Identify which cell holds the provided text, then report its (x, y) central coordinate. 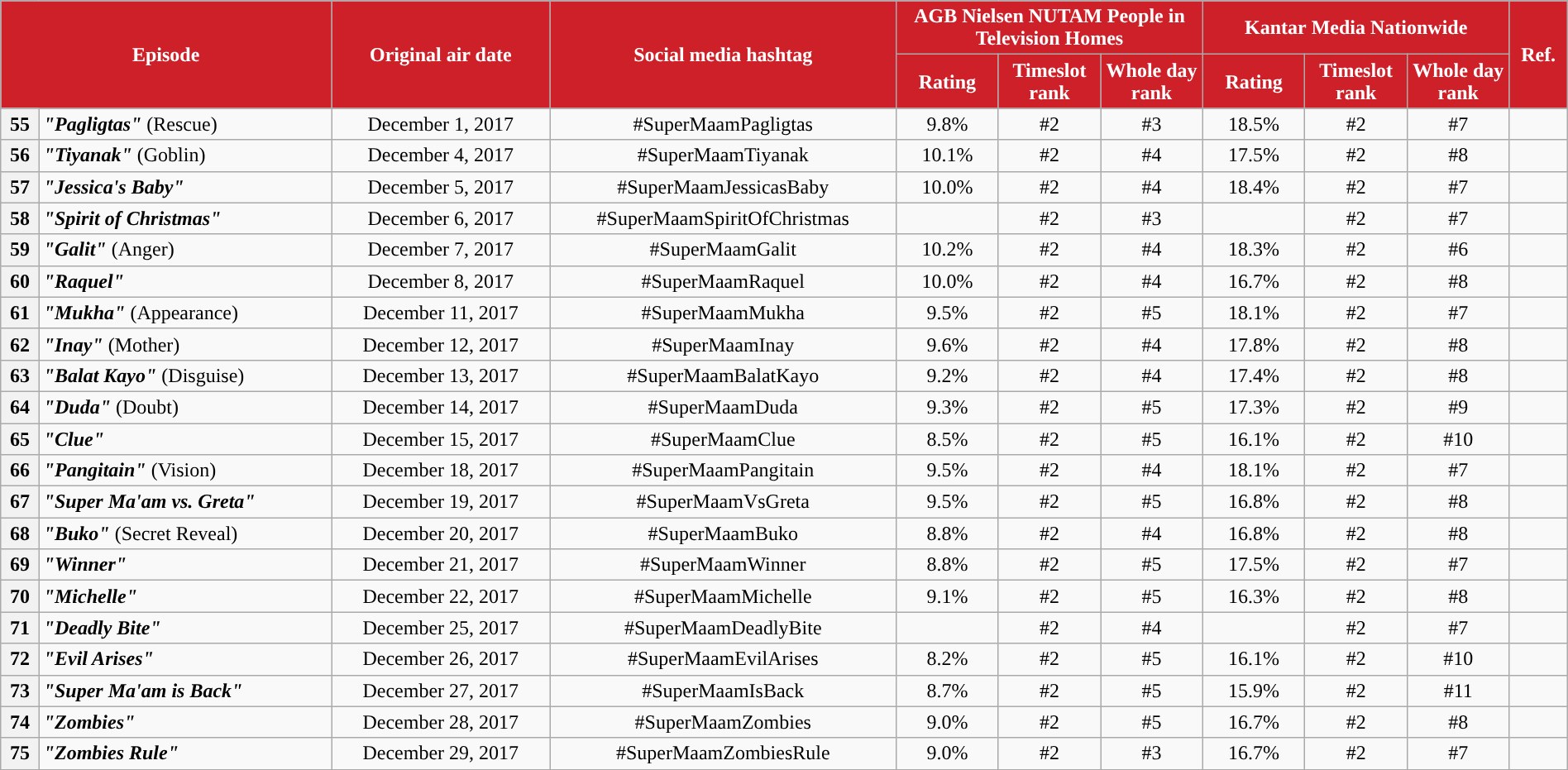
December 25, 2017 (441, 628)
December 11, 2017 (441, 313)
#SuperMaamEvilArises (723, 659)
December 7, 2017 (441, 250)
"Balat Kayo" (Disguise) (185, 375)
15.9% (1254, 691)
#SuperMaamDeadlyBite (723, 628)
"Deadly Bite" (185, 628)
10.1% (948, 155)
65 (20, 439)
#SuperMaamBuko (723, 533)
74 (20, 722)
AGB Nielsen NUTAM People in Television Homes (1050, 28)
#SuperMaamWinner (723, 565)
73 (20, 691)
17.8% (1254, 344)
Kantar Media Nationwide (1356, 28)
56 (20, 155)
72 (20, 659)
#SuperMaamPagligtas (723, 124)
9.6% (948, 344)
"Tiyanak" (Goblin) (185, 155)
December 29, 2017 (441, 753)
#9 (1458, 407)
"Super Ma'am vs. Greta" (185, 502)
#SuperMaamVsGreta (723, 502)
"Super Ma'am is Back" (185, 691)
18.4% (1254, 187)
#SuperMaamZombiesRule (723, 753)
December 22, 2017 (441, 596)
66 (20, 471)
#SuperMaamGalit (723, 250)
"Pangitain" (Vision) (185, 471)
December 6, 2017 (441, 218)
18.3% (1254, 250)
57 (20, 187)
December 13, 2017 (441, 375)
#SuperMaamDuda (723, 407)
#SuperMaamIsBack (723, 691)
December 21, 2017 (441, 565)
8.7% (948, 691)
December 12, 2017 (441, 344)
"Inay" (Mother) (185, 344)
#SuperMaamZombies (723, 722)
67 (20, 502)
December 4, 2017 (441, 155)
"Pagligtas" (Rescue) (185, 124)
#SuperMaamSpiritOfChristmas (723, 218)
#6 (1458, 250)
60 (20, 281)
#SuperMaamRaquel (723, 281)
Episode (166, 55)
75 (20, 753)
#SuperMaamBalatKayo (723, 375)
70 (20, 596)
"Mukha" (Appearance) (185, 313)
December 8, 2017 (441, 281)
59 (20, 250)
December 15, 2017 (441, 439)
17.4% (1254, 375)
"Zombies Rule" (185, 753)
December 19, 2017 (441, 502)
#11 (1458, 691)
"Spirit of Christmas" (185, 218)
55 (20, 124)
#SuperMaamMichelle (723, 596)
9.2% (948, 375)
"Michelle" (185, 596)
16.3% (1254, 596)
"Evil Arises" (185, 659)
58 (20, 218)
"Duda" (Doubt) (185, 407)
December 27, 2017 (441, 691)
#SuperMaamInay (723, 344)
#SuperMaamClue (723, 439)
December 18, 2017 (441, 471)
December 26, 2017 (441, 659)
December 1, 2017 (441, 124)
"Zombies" (185, 722)
Social media hashtag (723, 55)
18.5% (1254, 124)
64 (20, 407)
#SuperMaamMukha (723, 313)
17.3% (1254, 407)
68 (20, 533)
71 (20, 628)
"Buko" (Secret Reveal) (185, 533)
69 (20, 565)
#SuperMaamPangitain (723, 471)
9.1% (948, 596)
"Winner" (185, 565)
9.8% (948, 124)
63 (20, 375)
10.2% (948, 250)
#SuperMaamTiyanak (723, 155)
December 14, 2017 (441, 407)
Ref. (1538, 55)
"Jessica's Baby" (185, 187)
#SuperMaamJessicasBaby (723, 187)
8.5% (948, 439)
December 20, 2017 (441, 533)
December 5, 2017 (441, 187)
9.3% (948, 407)
61 (20, 313)
December 28, 2017 (441, 722)
"Clue" (185, 439)
Original air date (441, 55)
"Raquel" (185, 281)
8.2% (948, 659)
62 (20, 344)
"Galit" (Anger) (185, 250)
